Return (X, Y) of the center of cell containing provided text 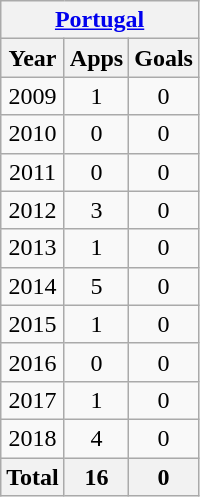
2015 (33, 324)
2012 (33, 210)
Total (33, 477)
2009 (33, 96)
2010 (33, 134)
Goals (164, 58)
4 (96, 438)
5 (96, 286)
Year (33, 58)
2013 (33, 248)
2011 (33, 172)
3 (96, 210)
Apps (96, 58)
2017 (33, 400)
2018 (33, 438)
2014 (33, 286)
16 (96, 477)
2016 (33, 362)
Portugal (100, 20)
